For the text-containing cell, return its midpoint in (x, y) coordinate format. 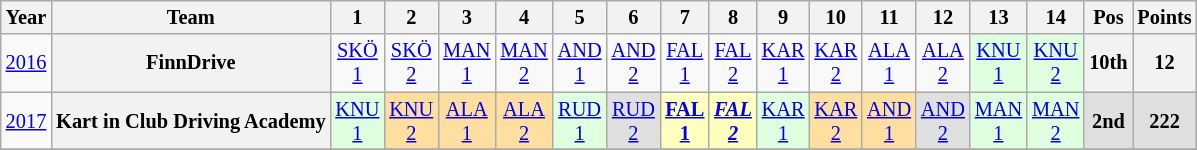
13 (998, 17)
2016 (26, 63)
6 (633, 17)
FinnDrive (190, 63)
10th (1108, 63)
8 (732, 17)
3 (466, 17)
2 (411, 17)
2nd (1108, 121)
Team (190, 17)
RUD2 (633, 121)
5 (580, 17)
1 (357, 17)
Year (26, 17)
Pos (1108, 17)
4 (524, 17)
9 (784, 17)
RUD1 (580, 121)
222 (1165, 121)
Points (1165, 17)
2017 (26, 121)
10 (836, 17)
SKÖ1 (357, 63)
Kart in Club Driving Academy (190, 121)
14 (1056, 17)
SKÖ2 (411, 63)
11 (889, 17)
7 (684, 17)
